Scan for the cell matching the given text and deliver its (x, y) coordinate at center. 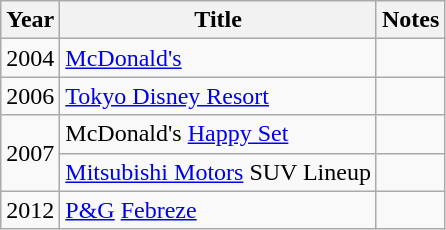
2007 (30, 153)
McDonald's (218, 58)
P&G Febreze (218, 210)
2006 (30, 96)
Mitsubishi Motors SUV Lineup (218, 172)
2012 (30, 210)
Notes (410, 20)
2004 (30, 58)
Tokyo Disney Resort (218, 96)
McDonald's Happy Set (218, 134)
Year (30, 20)
Title (218, 20)
